For the text-containing cell, return its midpoint in [x, y] coordinate format. 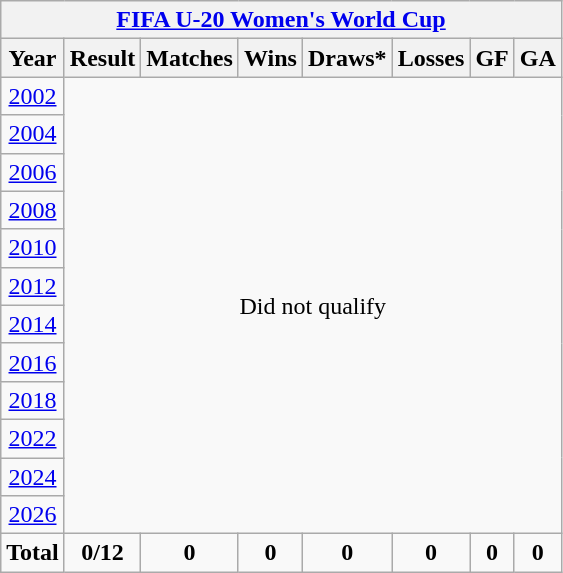
0/12 [102, 553]
Draws* [347, 58]
2016 [33, 362]
Wins [270, 58]
2010 [33, 248]
Losses [431, 58]
Result [102, 58]
Matches [190, 58]
2026 [33, 515]
2022 [33, 438]
Did not qualify [312, 306]
GF [492, 58]
2008 [33, 210]
GA [538, 58]
Year [33, 58]
2024 [33, 477]
2018 [33, 400]
2004 [33, 134]
2002 [33, 96]
2014 [33, 324]
2012 [33, 286]
2006 [33, 172]
FIFA U-20 Women's World Cup [282, 20]
Total [33, 553]
